For the text-containing cell, return its midpoint in [x, y] coordinate format. 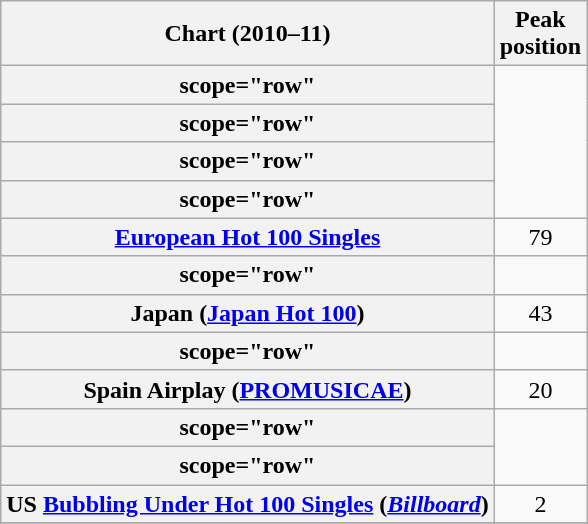
43 [540, 313]
Chart (2010–11) [248, 34]
Spain Airplay (PROMUSICAE) [248, 389]
Japan (Japan Hot 100) [248, 313]
20 [540, 389]
Peakposition [540, 34]
2 [540, 503]
79 [540, 237]
US Bubbling Under Hot 100 Singles (Billboard) [248, 503]
European Hot 100 Singles [248, 237]
